Determine the (x, y) coordinate at the center of the cell enclosing the given text.  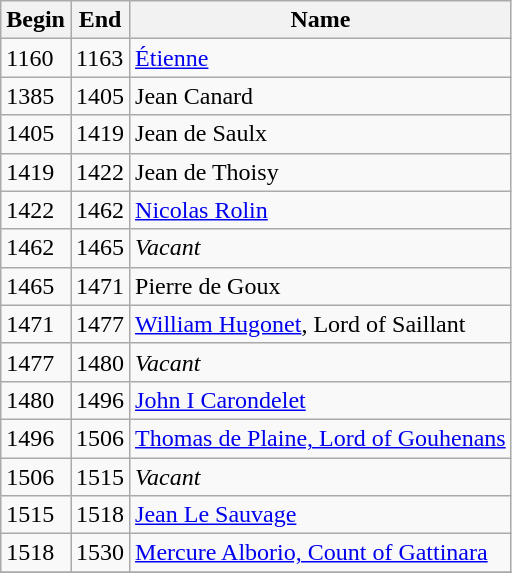
John I Carondelet (321, 400)
1530 (100, 553)
Name (321, 20)
1160 (36, 58)
Begin (36, 20)
Jean de Saulx (321, 134)
Mercure Alborio, Count of Gattinara (321, 553)
Jean Canard (321, 96)
William Hugonet, Lord of Saillant (321, 324)
End (100, 20)
1385 (36, 96)
Jean de Thoisy (321, 172)
Nicolas Rolin (321, 210)
1163 (100, 58)
Thomas de Plaine, Lord of Gouhenans (321, 438)
Pierre de Goux (321, 286)
Étienne (321, 58)
Jean Le Sauvage (321, 515)
